Identify which cell holds the provided text, then report its [x, y] central coordinate. 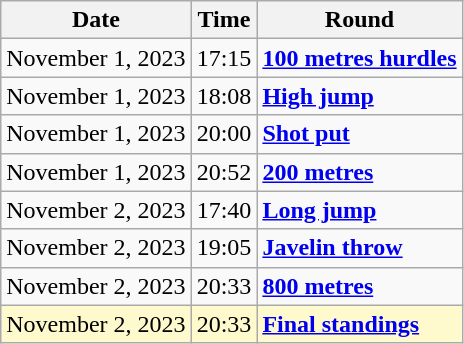
17:15 [224, 58]
19:05 [224, 248]
Shot put [360, 134]
800 metres [360, 286]
Date [96, 20]
Long jump [360, 210]
Time [224, 20]
Final standings [360, 324]
20:00 [224, 134]
200 metres [360, 172]
17:40 [224, 210]
100 metres hurdles [360, 58]
Round [360, 20]
Javelin throw [360, 248]
20:52 [224, 172]
High jump [360, 96]
18:08 [224, 96]
